From the cell containing the given text, extract its center point as (X, Y) coordinate. 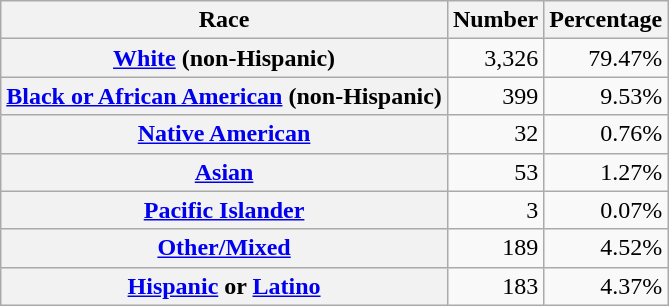
Pacific Islander (224, 210)
399 (495, 96)
32 (495, 134)
Native American (224, 134)
3,326 (495, 58)
9.53% (606, 96)
0.76% (606, 134)
1.27% (606, 172)
3 (495, 210)
Black or African American (non-Hispanic) (224, 96)
Asian (224, 172)
4.37% (606, 286)
0.07% (606, 210)
Percentage (606, 20)
183 (495, 286)
53 (495, 172)
Hispanic or Latino (224, 286)
4.52% (606, 248)
189 (495, 248)
79.47% (606, 58)
Race (224, 20)
White (non-Hispanic) (224, 58)
Other/Mixed (224, 248)
Number (495, 20)
